For the text-containing cell, return its midpoint in [X, Y] coordinate format. 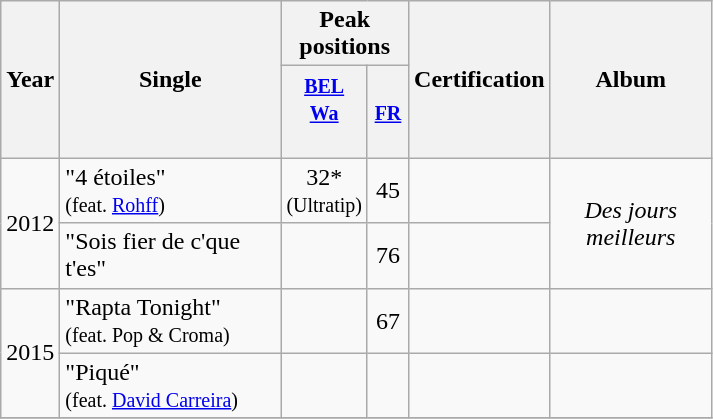
32* (Ultratip) [324, 190]
Year [30, 80]
Peak positions [345, 34]
Single [170, 80]
45 [388, 190]
"4 étoiles" (feat. Rohff) [170, 190]
"Rapta Tonight" (feat. Pop & Croma) [170, 320]
BEL Wa [324, 112]
2015 [30, 353]
"Piqué" (feat. David Carreira) [170, 386]
FR [388, 112]
Album [630, 80]
67 [388, 320]
Des jours meilleurs [630, 223]
2012 [30, 223]
Certification [480, 80]
76 [388, 256]
"Sois fier de c'que t'es" [170, 256]
